For the text-containing cell, return its midpoint in (X, Y) coordinate format. 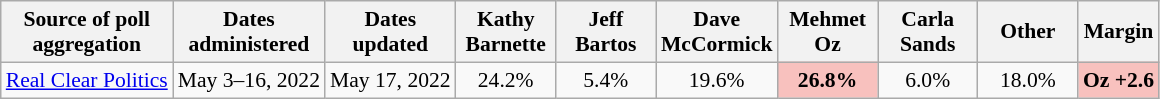
KathyBarnette (506, 32)
Datesadministered (249, 32)
May 3–16, 2022 (249, 80)
Margin (1118, 32)
26.8% (827, 80)
CarlaSands (928, 32)
Source of pollaggregation (87, 32)
Other (1028, 32)
Oz +2.6 (1118, 80)
Datesupdated (390, 32)
MehmetOz (827, 32)
5.4% (606, 80)
24.2% (506, 80)
18.0% (1028, 80)
JeffBartos (606, 32)
May 17, 2022 (390, 80)
Real Clear Politics (87, 80)
19.6% (717, 80)
DaveMcCormick (717, 32)
6.0% (928, 80)
